Return (x, y) of the center of cell containing provided text 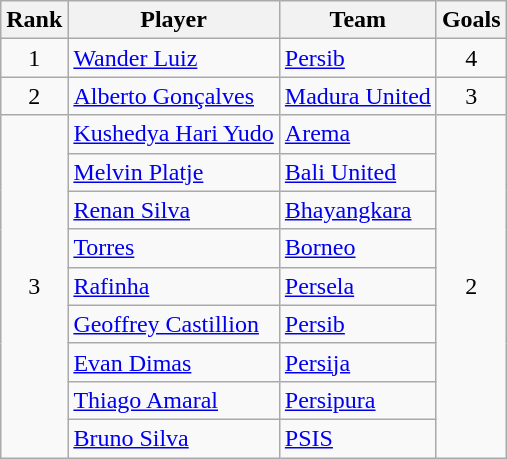
1 (34, 58)
Player (174, 20)
Bhayangkara (358, 210)
Persipura (358, 400)
Geoffrey Castillion (174, 324)
Wander Luiz (174, 58)
Evan Dimas (174, 362)
Team (358, 20)
Persela (358, 286)
Madura United (358, 96)
Rank (34, 20)
Alberto Gonçalves (174, 96)
4 (471, 58)
Goals (471, 20)
Persija (358, 362)
Bali United (358, 172)
Torres (174, 248)
Arema (358, 134)
Rafinha (174, 286)
Kushedya Hari Yudo (174, 134)
Borneo (358, 248)
Melvin Platje (174, 172)
Thiago Amaral (174, 400)
Renan Silva (174, 210)
PSIS (358, 438)
Bruno Silva (174, 438)
